Capture the cell that displays the provided text and extract its [X, Y] central coordinate. 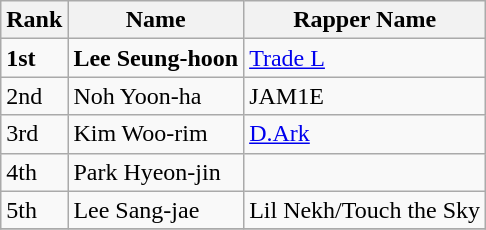
Lil Nekh/Touch the Sky [365, 210]
Lee Sang-jae [156, 210]
Park Hyeon-jin [156, 172]
4th [34, 172]
Trade L [365, 58]
Name [156, 20]
D.Ark [365, 134]
Lee Seung-hoon [156, 58]
Rank [34, 20]
Rapper Name [365, 20]
JAM1E [365, 96]
5th [34, 210]
2nd [34, 96]
3rd [34, 134]
Noh Yoon-ha [156, 96]
Kim Woo-rim [156, 134]
1st [34, 58]
